Return (X, Y) of the center of cell containing provided text 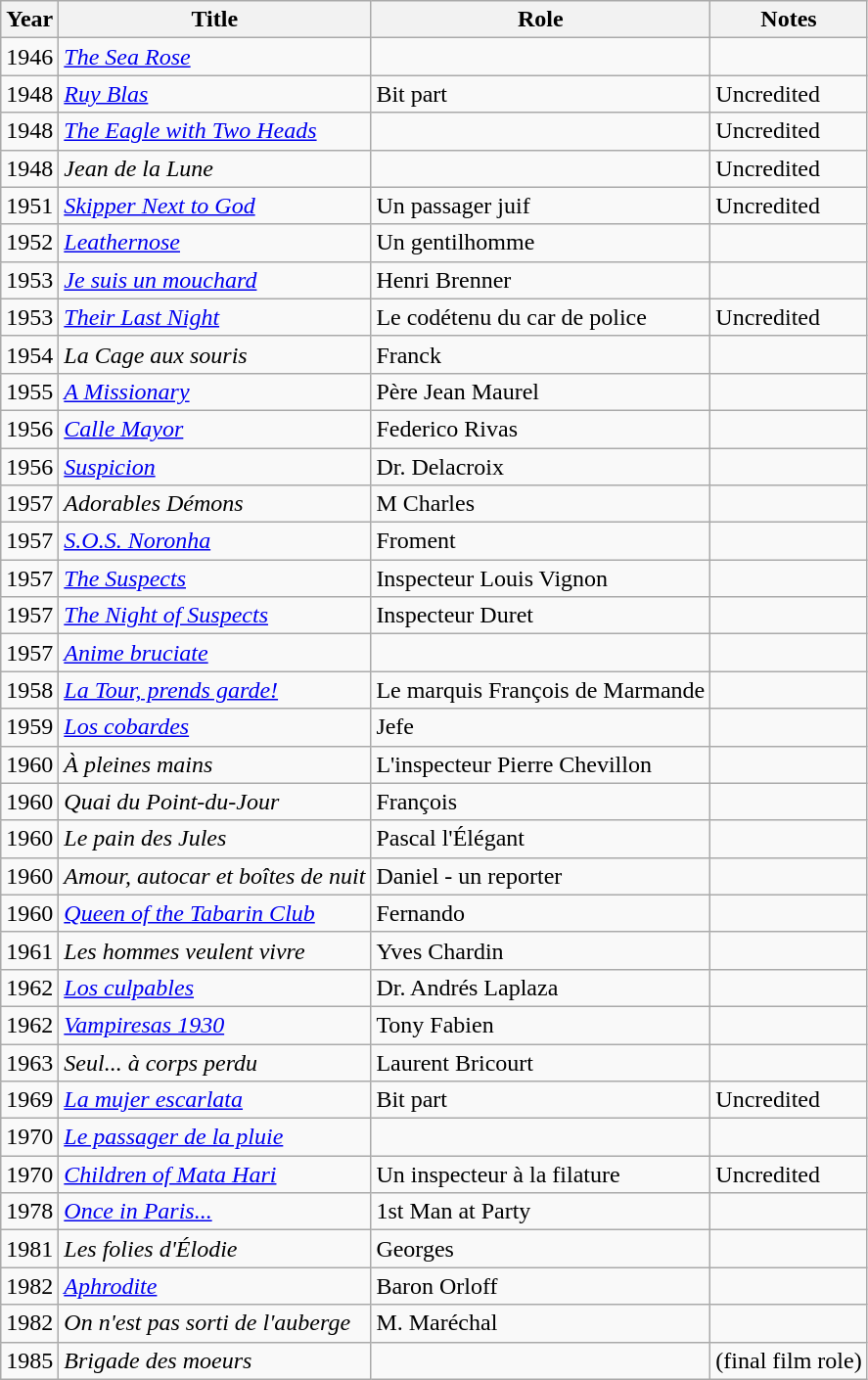
M. Maréchal (540, 1323)
Seul... à corps perdu (215, 1062)
On n'est pas sorti de l'auberge (215, 1323)
Quai du Point-du-Jour (215, 802)
Un inspecteur à la filature (540, 1174)
1981 (29, 1249)
Dr. Delacroix (540, 467)
A Missionary (215, 391)
Queen of the Tabarin Club (215, 913)
1985 (29, 1360)
1959 (29, 727)
Federico Rivas (540, 429)
Leathernose (215, 243)
The Sea Rose (215, 57)
À pleines mains (215, 764)
S.O.S. Noronha (215, 541)
Jefe (540, 727)
Suspicion (215, 467)
Anime bruciate (215, 653)
Once in Paris... (215, 1212)
Laurent Bricourt (540, 1062)
1963 (29, 1062)
Their Last Night (215, 317)
Georges (540, 1249)
1st Man at Party (540, 1212)
Pascal l'Élégant (540, 839)
Los culpables (215, 988)
Baron Orloff (540, 1286)
1961 (29, 950)
(final film role) (789, 1360)
Je suis un mouchard (215, 280)
The Eagle with Two Heads (215, 131)
1952 (29, 243)
Jean de la Lune (215, 168)
La mujer escarlata (215, 1100)
François (540, 802)
Yves Chardin (540, 950)
Notes (789, 20)
Franck (540, 354)
1954 (29, 354)
Brigade des moeurs (215, 1360)
Le codétenu du car de police (540, 317)
Title (215, 20)
Aphrodite (215, 1286)
Children of Mata Hari (215, 1174)
Year (29, 20)
1958 (29, 690)
Les hommes veulent vivre (215, 950)
Père Jean Maurel (540, 391)
M Charles (540, 504)
La Tour, prends garde! (215, 690)
La Cage aux souris (215, 354)
Un gentilhomme (540, 243)
1969 (29, 1100)
Skipper Next to God (215, 206)
1946 (29, 57)
Le passager de la pluie (215, 1137)
Amour, autocar et boîtes de nuit (215, 876)
Role (540, 20)
Inspecteur Louis Vignon (540, 578)
Froment (540, 541)
Un passager juif (540, 206)
Adorables Démons (215, 504)
Daniel - un reporter (540, 876)
Los cobardes (215, 727)
Inspecteur Duret (540, 616)
Dr. Andrés Laplaza (540, 988)
The Night of Suspects (215, 616)
Henri Brenner (540, 280)
Le marquis François de Marmande (540, 690)
The Suspects (215, 578)
1978 (29, 1212)
1955 (29, 391)
1951 (29, 206)
Vampiresas 1930 (215, 1025)
Ruy Blas (215, 94)
Les folies d'Élodie (215, 1249)
Tony Fabien (540, 1025)
Calle Mayor (215, 429)
Fernando (540, 913)
L'inspecteur Pierre Chevillon (540, 764)
Le pain des Jules (215, 839)
